Capture the cell that displays the provided text and extract its (x, y) central coordinate. 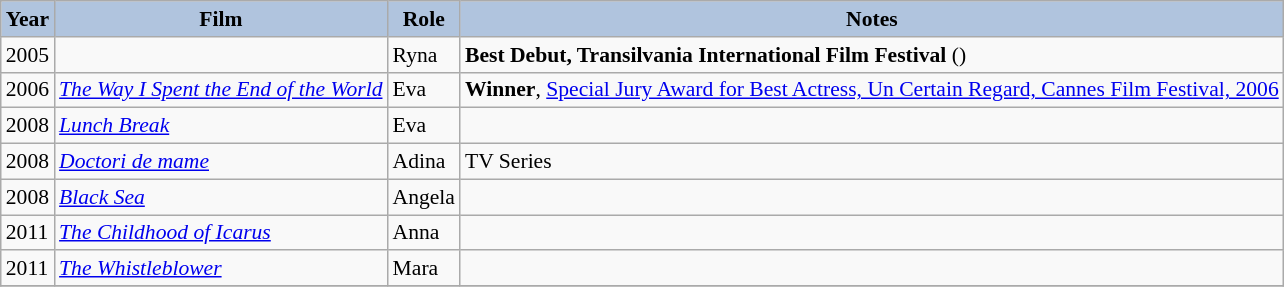
Role (424, 19)
TV Series (872, 162)
2005 (28, 55)
The Whistleblower (220, 269)
Doctori de mame (220, 162)
2006 (28, 90)
Lunch Break (220, 126)
Black Sea (220, 197)
Year (28, 19)
Anna (424, 233)
The Way I Spent the End of the World (220, 90)
Adina (424, 162)
Film (220, 19)
The Childhood of Icarus (220, 233)
Notes (872, 19)
Ryna (424, 55)
Mara (424, 269)
Best Debut, Transilvania International Film Festival () (872, 55)
Winner, Special Jury Award for Best Actress, Un Certain Regard, Cannes Film Festival, 2006 (872, 90)
Angela (424, 197)
